Detect which cell encompasses the target text, then output its [X, Y] center coordinate. 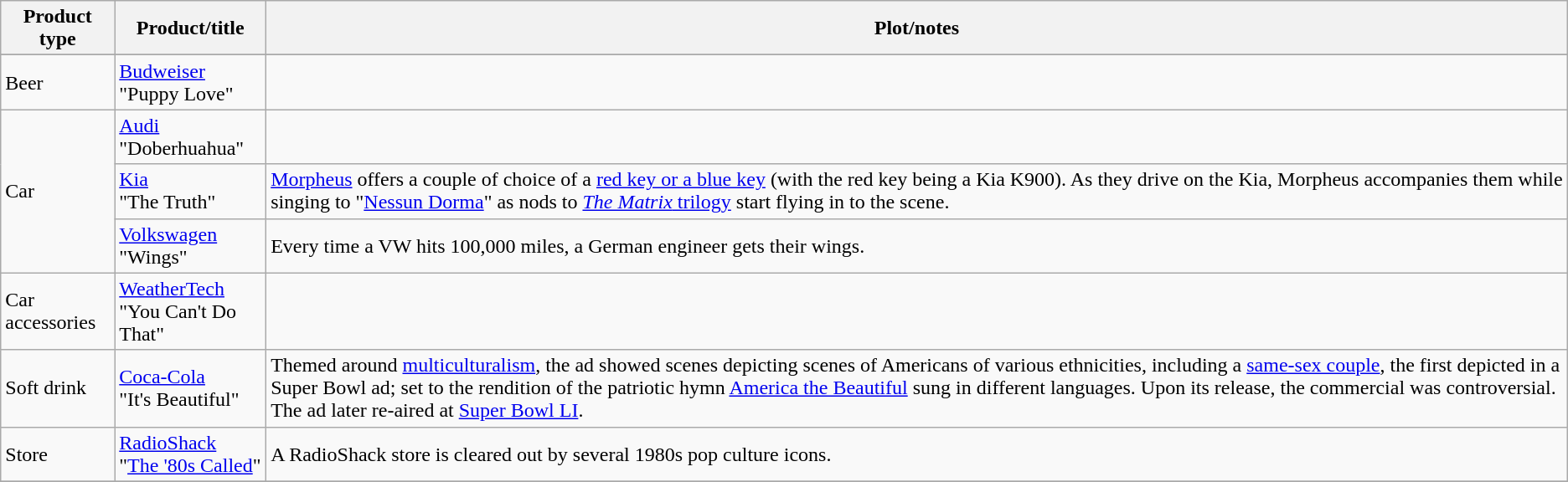
Beer [58, 82]
Budweiser"Puppy Love" [191, 82]
Plot/notes [917, 28]
Product/title [191, 28]
Coca-Cola"It's Beautiful" [191, 388]
Soft drink [58, 388]
Product type [58, 28]
WeatherTech"You Can't Do That" [191, 311]
Car [58, 191]
Audi"Doberhuahua" [191, 137]
Volkswagen"Wings" [191, 246]
Kia"The Truth" [191, 191]
Car accessories [58, 311]
A RadioShack store is cleared out by several 1980s pop culture icons. [917, 454]
RadioShack"The '80s Called" [191, 454]
Every time a VW hits 100,000 miles, a German engineer gets their wings. [917, 246]
Store [58, 454]
